Find where the given text appears and provide that cell's center as (X, Y) coordinate. 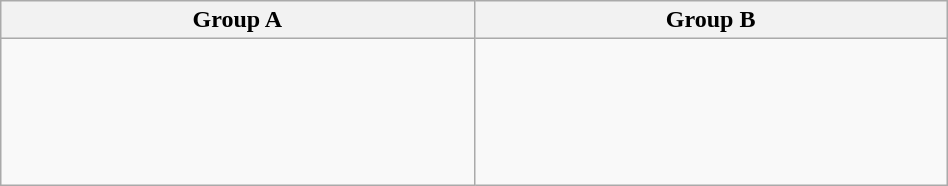
Group A (238, 20)
Group B (710, 20)
